Scan for the cell matching the given text and deliver its [x, y] coordinate at center. 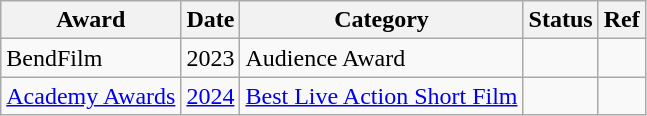
Status [560, 20]
Academy Awards [91, 96]
Category [382, 20]
2023 [210, 58]
Ref [622, 20]
2024 [210, 96]
Date [210, 20]
BendFilm [91, 58]
Audience Award [382, 58]
Award [91, 20]
Best Live Action Short Film [382, 96]
